Provide the [X, Y] coordinate of the cell's center where the given text is located.  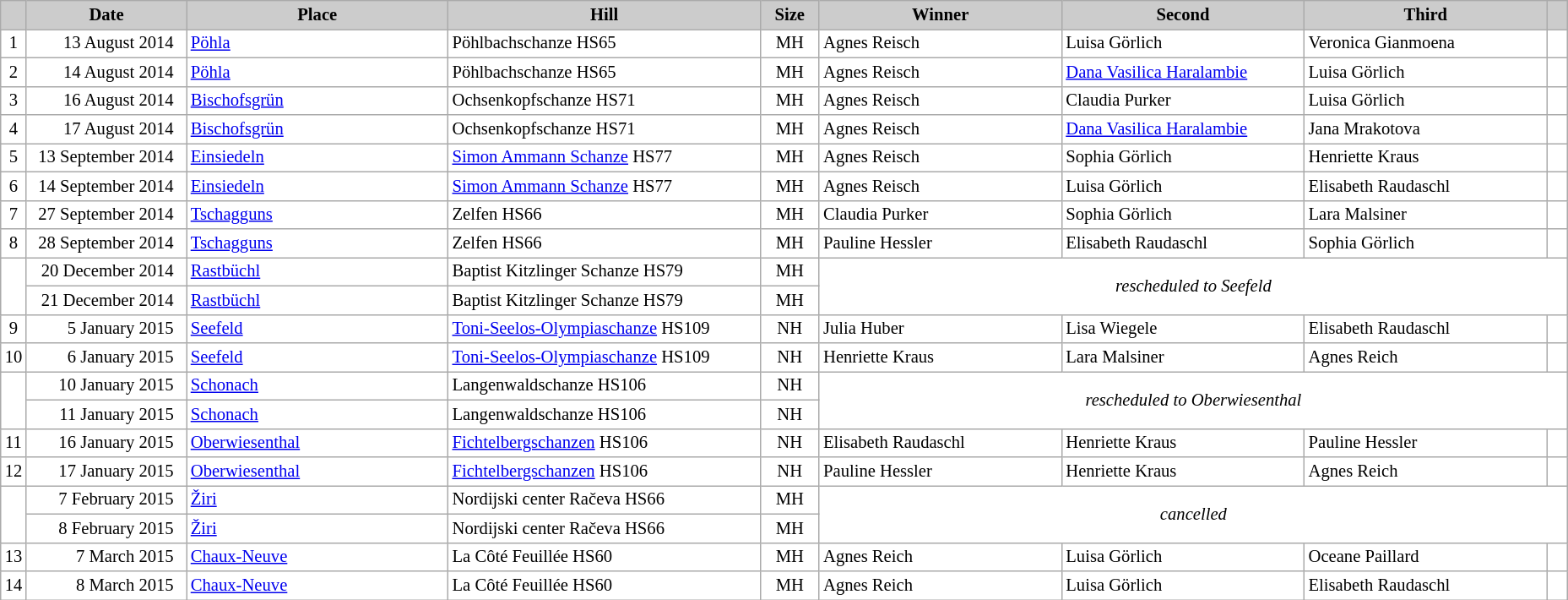
10 January 2015 [106, 385]
Third [1425, 14]
16 August 2014 [106, 101]
Oceane Paillard [1425, 557]
7 [14, 215]
rescheduled to Oberwiesenthal [1193, 400]
27 September 2014 [106, 215]
2 [14, 72]
Lisa Wiegele [1182, 329]
20 December 2014 [106, 271]
6 [14, 186]
cancelled [1193, 514]
14 August 2014 [106, 72]
16 January 2015 [106, 443]
Winner [941, 14]
5 [14, 157]
7 March 2015 [106, 557]
Size [789, 14]
4 [14, 129]
21 December 2014 [106, 300]
11 January 2015 [106, 414]
28 September 2014 [106, 243]
14 [14, 586]
Veronica Gianmoena [1425, 43]
3 [14, 101]
8 [14, 243]
12 [14, 471]
13 September 2014 [106, 157]
6 January 2015 [106, 357]
Place [317, 14]
10 [14, 357]
rescheduled to Seefeld [1193, 286]
11 [14, 443]
Julia Huber [941, 329]
8 February 2015 [106, 528]
9 [14, 329]
17 January 2015 [106, 471]
Second [1182, 14]
Hill [605, 14]
7 February 2015 [106, 499]
8 March 2015 [106, 586]
Date [106, 14]
13 August 2014 [106, 43]
1 [14, 43]
17 August 2014 [106, 129]
Jana Mrakotova [1425, 129]
14 September 2014 [106, 186]
13 [14, 557]
5 January 2015 [106, 329]
